For the text-containing cell, return its midpoint in (X, Y) coordinate format. 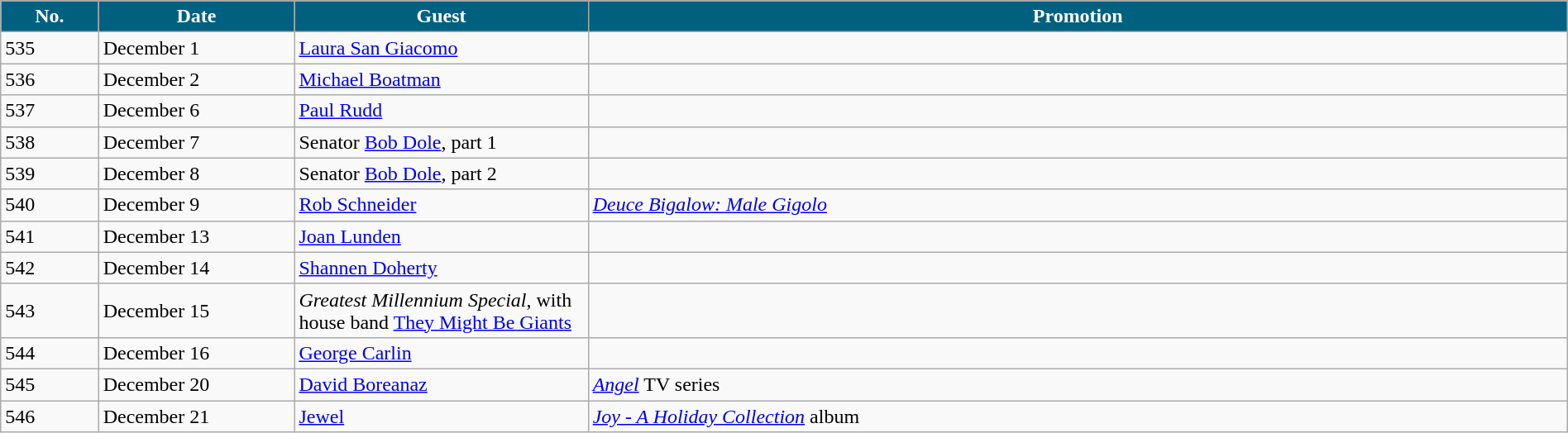
Senator Bob Dole, part 2 (442, 174)
Angel TV series (1078, 384)
December 15 (197, 311)
546 (50, 416)
Jewel (442, 416)
Greatest Millennium Special, with house band They Might Be Giants (442, 311)
544 (50, 353)
538 (50, 142)
December 14 (197, 268)
539 (50, 174)
542 (50, 268)
537 (50, 111)
Joy - A Holiday Collection album (1078, 416)
536 (50, 79)
545 (50, 384)
535 (50, 48)
Rob Schneider (442, 205)
Guest (442, 17)
Michael Boatman (442, 79)
Deuce Bigalow: Male Gigolo (1078, 205)
December 16 (197, 353)
Shannen Doherty (442, 268)
541 (50, 236)
December 8 (197, 174)
December 21 (197, 416)
Promotion (1078, 17)
Paul Rudd (442, 111)
December 1 (197, 48)
December 9 (197, 205)
David Boreanaz (442, 384)
December 2 (197, 79)
December 13 (197, 236)
Joan Lunden (442, 236)
Date (197, 17)
December 7 (197, 142)
Laura San Giacomo (442, 48)
540 (50, 205)
543 (50, 311)
December 6 (197, 111)
George Carlin (442, 353)
No. (50, 17)
Senator Bob Dole, part 1 (442, 142)
December 20 (197, 384)
